Scan for the cell matching the given text and deliver its [X, Y] coordinate at center. 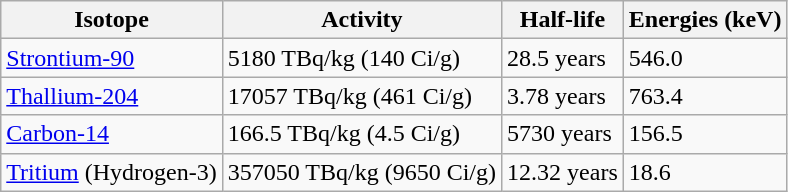
Activity [362, 20]
3.78 years [563, 96]
12.32 years [563, 172]
Strontium-90 [112, 58]
18.6 [705, 172]
28.5 years [563, 58]
5180 TBq/kg (140 Ci/g) [362, 58]
Tritium (Hydrogen-3) [112, 172]
763.4 [705, 96]
Half-life [563, 20]
Isotope [112, 20]
Carbon-14 [112, 134]
5730 years [563, 134]
Energies (keV) [705, 20]
Thallium-204 [112, 96]
357050 TBq/kg (9650 Ci/g) [362, 172]
546.0 [705, 58]
17057 TBq/kg (461 Ci/g) [362, 96]
156.5 [705, 134]
166.5 TBq/kg (4.5 Ci/g) [362, 134]
